From the cell containing the given text, extract its center point as (X, Y) coordinate. 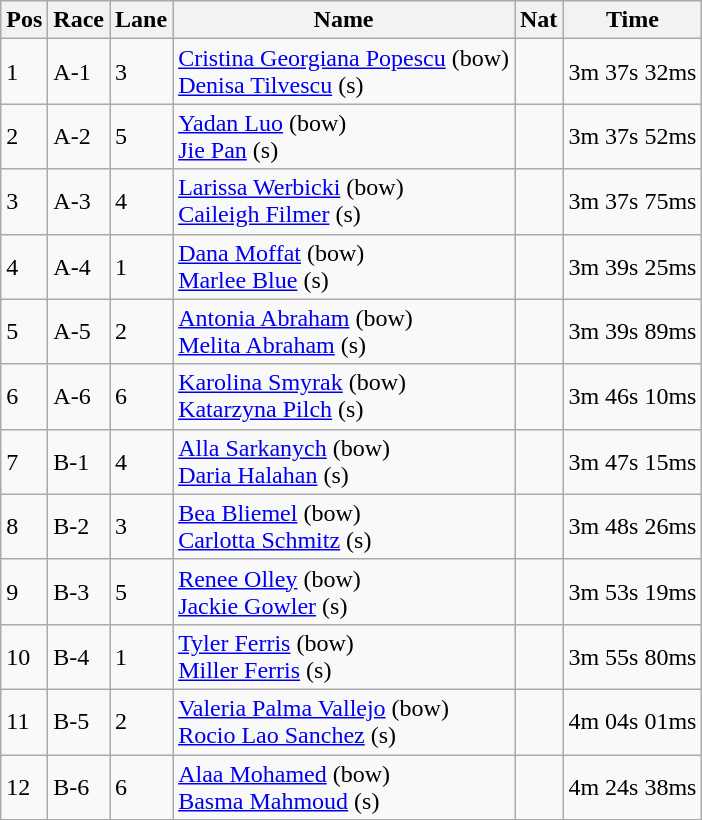
3m 55s 80ms (632, 656)
A-3 (79, 202)
Time (632, 20)
B-3 (79, 592)
3m 46s 10ms (632, 396)
Renee Olley (bow) Jackie Gowler (s) (344, 592)
10 (24, 656)
Tyler Ferris (bow) Miller Ferris (s) (344, 656)
8 (24, 526)
4m 24s 38ms (632, 786)
Lane (142, 20)
Dana Moffat (bow) Marlee Blue (s) (344, 266)
A-2 (79, 136)
Nat (538, 20)
3m 37s 75ms (632, 202)
Bea Bliemel (bow) Carlotta Schmitz (s) (344, 526)
A-5 (79, 332)
3m 37s 32ms (632, 72)
Name (344, 20)
3m 37s 52ms (632, 136)
4m 04s 01ms (632, 722)
Larissa Werbicki (bow) Caileigh Filmer (s) (344, 202)
Antonia Abraham (bow) Melita Abraham (s) (344, 332)
A-4 (79, 266)
9 (24, 592)
3m 48s 26ms (632, 526)
B-6 (79, 786)
7 (24, 462)
Karolina Smyrak (bow) Katarzyna Pilch (s) (344, 396)
11 (24, 722)
A-1 (79, 72)
B-4 (79, 656)
Pos (24, 20)
B-5 (79, 722)
B-2 (79, 526)
Valeria Palma Vallejo (bow) Rocio Lao Sanchez (s) (344, 722)
Yadan Luo (bow) Jie Pan (s) (344, 136)
3m 53s 19ms (632, 592)
Alaa Mohamed (bow) Basma Mahmoud (s) (344, 786)
3m 47s 15ms (632, 462)
3m 39s 25ms (632, 266)
Race (79, 20)
Alla Sarkanych (bow) Daria Halahan (s) (344, 462)
3m 39s 89ms (632, 332)
12 (24, 786)
B-1 (79, 462)
Cristina Georgiana Popescu (bow) Denisa Tilvescu (s) (344, 72)
A-6 (79, 396)
